Extract the (x, y) coordinate from the center of the cell holding the provided text.  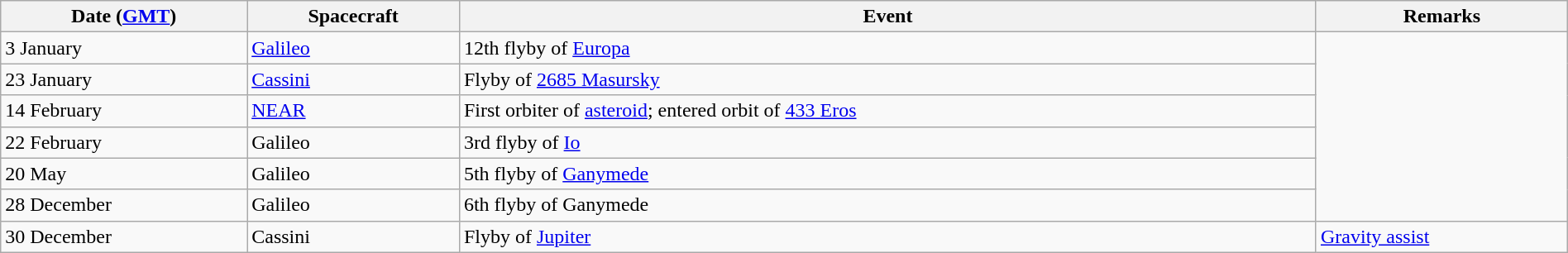
Date (GMT) (124, 17)
23 January (124, 79)
NEAR (354, 111)
12th flyby of Europa (887, 48)
28 December (124, 205)
3rd flyby of Io (887, 142)
Gravity assist (1441, 236)
20 May (124, 174)
Event (887, 17)
Remarks (1441, 17)
5th flyby of Ganymede (887, 174)
Flyby of 2685 Masursky (887, 79)
30 December (124, 236)
14 February (124, 111)
6th flyby of Ganymede (887, 205)
Spacecraft (354, 17)
3 January (124, 48)
Flyby of Jupiter (887, 236)
22 February (124, 142)
First orbiter of asteroid; entered orbit of 433 Eros (887, 111)
